Detect which cell encompasses the target text, then output its (X, Y) center coordinate. 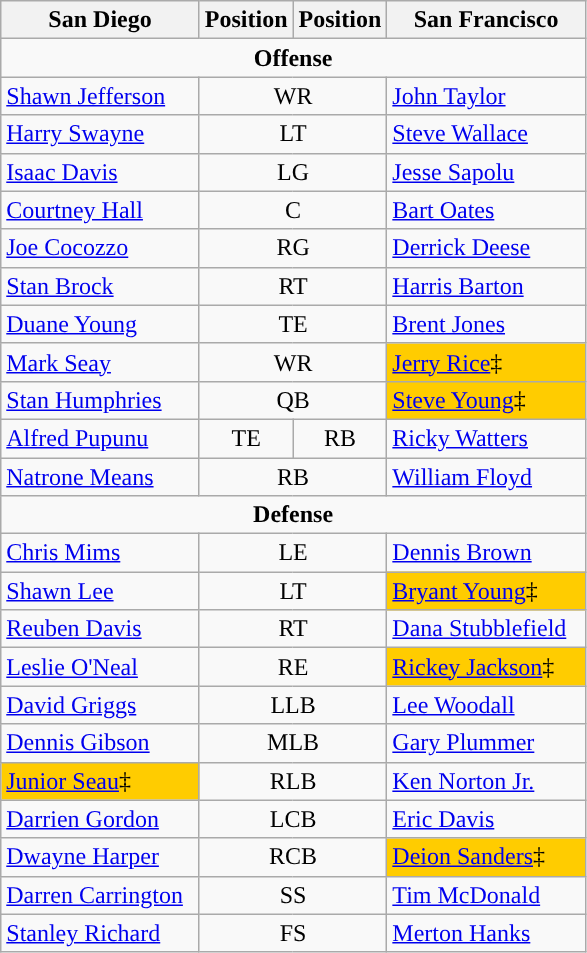
Offense (294, 58)
Junior Seau‡ (100, 781)
Steve Wallace (486, 134)
Brent Jones (486, 324)
Defense (294, 515)
Stanley Richard (100, 933)
Leslie O'Neal (100, 667)
Jerry Rice‡ (486, 362)
Darrien Gordon (100, 819)
David Griggs (100, 705)
Jesse Sapolu (486, 172)
Shawn Lee (100, 591)
Ricky Watters (486, 438)
John Taylor (486, 96)
Derrick Deese (486, 248)
RE (293, 667)
MLB (293, 743)
Harris Barton (486, 286)
Reuben Davis (100, 629)
Gary Plummer (486, 743)
LE (293, 553)
Harry Swayne (100, 134)
Duane Young (100, 324)
Deion Sanders‡ (486, 857)
Courtney Hall (100, 210)
SS (293, 895)
QB (293, 400)
RLB (293, 781)
Dana Stubblefield (486, 629)
Tim McDonald (486, 895)
Steve Young‡ (486, 400)
LCB (293, 819)
Dennis Gibson (100, 743)
Joe Cocozzo (100, 248)
Rickey Jackson‡ (486, 667)
Eric Davis (486, 819)
Ken Norton Jr. (486, 781)
Dennis Brown (486, 553)
Mark Seay (100, 362)
San Francisco (486, 20)
Bart Oates (486, 210)
Stan Brock (100, 286)
William Floyd (486, 477)
Merton Hanks (486, 933)
Dwayne Harper (100, 857)
Darren Carrington (100, 895)
Lee Woodall (486, 705)
FS (293, 933)
Chris Mims (100, 553)
RG (293, 248)
Bryant Young‡ (486, 591)
C (293, 210)
Natrone Means (100, 477)
LG (293, 172)
San Diego (100, 20)
RCB (293, 857)
Shawn Jefferson (100, 96)
LLB (293, 705)
Alfred Pupunu (100, 438)
Stan Humphries (100, 400)
Isaac Davis (100, 172)
